Locate the cell with the specified text and output its (x, y) center coordinate. 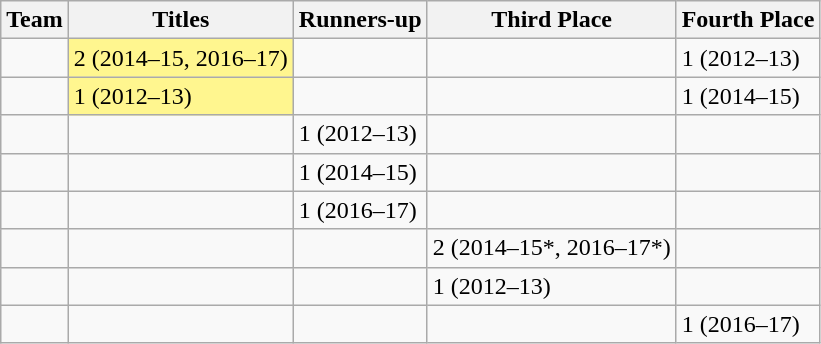
2 (2014–15, 2016–17) (180, 58)
Team (35, 20)
2 (2014–15*, 2016–17*) (552, 248)
Runners-up (360, 20)
Third Place (552, 20)
Titles (180, 20)
Fourth Place (748, 20)
